Return the (X, Y) coordinate for the center point of the cell that contains the specified text.  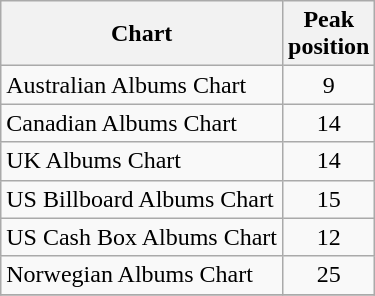
UK Albums Chart (142, 161)
Peakposition (329, 34)
25 (329, 275)
US Billboard Albums Chart (142, 199)
12 (329, 237)
US Cash Box Albums Chart (142, 237)
Chart (142, 34)
Norwegian Albums Chart (142, 275)
15 (329, 199)
Australian Albums Chart (142, 85)
Canadian Albums Chart (142, 123)
9 (329, 85)
